Scan for the cell matching the given text and deliver its (x, y) coordinate at center. 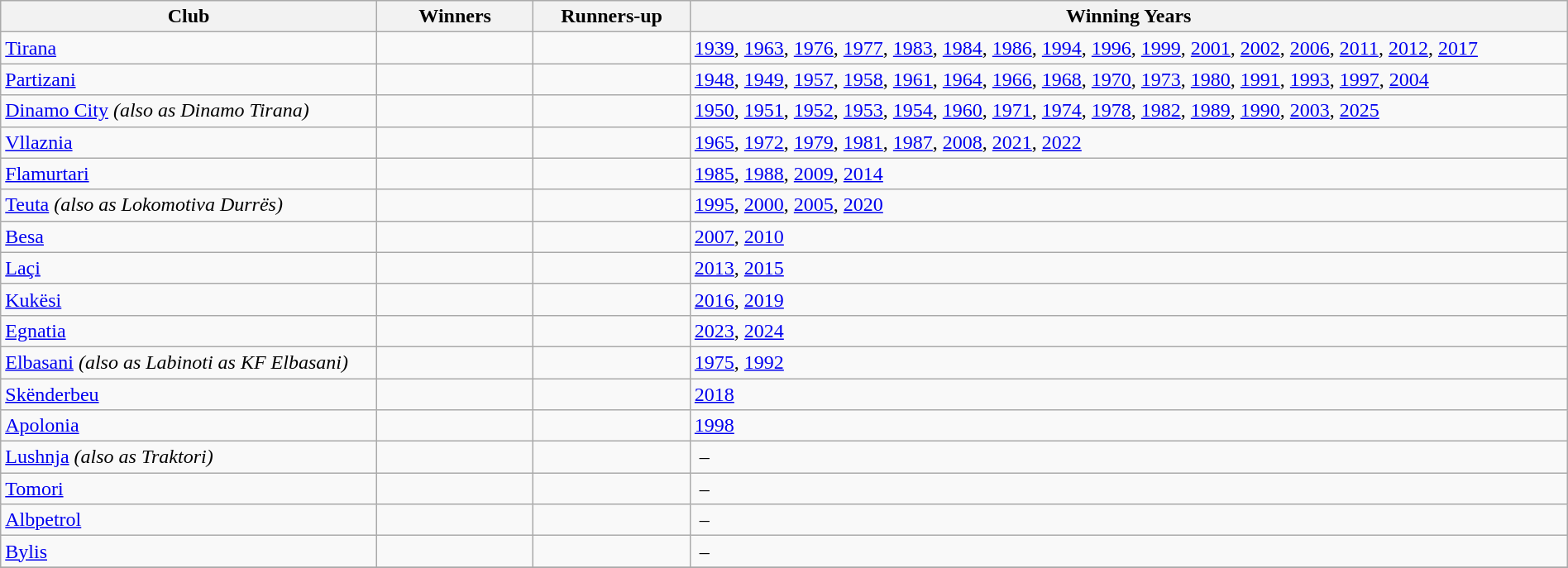
2018 (1128, 394)
Skënderbeu (189, 394)
Egnatia (189, 331)
Runners-up (612, 17)
Tomori (189, 489)
1985, 1988, 2009, 2014 (1128, 174)
Apolonia (189, 426)
1939, 1963, 1976, 1977, 1983, 1984, 1986, 1994, 1996, 1999, 2001, 2002, 2006, 2011, 2012, 2017 (1128, 48)
Albpetrol (189, 520)
Tirana (189, 48)
Vllaznia (189, 142)
Lushnja (also as Traktori) (189, 457)
Teuta (also as Lokomotiva Durrës) (189, 205)
2023, 2024 (1128, 331)
Elbasani (also as Labinoti as KF Elbasani) (189, 362)
2013, 2015 (1128, 268)
1950, 1951, 1952, 1953, 1954, 1960, 1971, 1974, 1978, 1982, 1989, 1990, 2003, 2025 (1128, 111)
Winning Years (1128, 17)
Dinamo City (also as Dinamo Tirana) (189, 111)
Bylis (189, 551)
1965, 1972, 1979, 1981, 1987, 2008, 2021, 2022 (1128, 142)
1975, 1992 (1128, 362)
2007, 2010 (1128, 236)
Kukësi (189, 299)
Besa (189, 236)
1998 (1128, 426)
1995, 2000, 2005, 2020 (1128, 205)
1948, 1949, 1957, 1958, 1961, 1964, 1966, 1968, 1970, 1973, 1980, 1991, 1993, 1997, 2004 (1128, 79)
Partizani (189, 79)
Winners (455, 17)
Laçi (189, 268)
Flamurtari (189, 174)
2016, 2019 (1128, 299)
Club (189, 17)
